Find where the given text appears and provide that cell's center as [X, Y] coordinate. 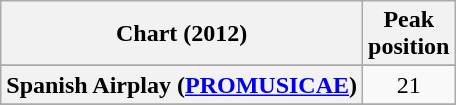
21 [409, 85]
Spanish Airplay (PROMUSICAE) [182, 85]
Peakposition [409, 34]
Chart (2012) [182, 34]
